Detect which cell encompasses the target text, then output its [X, Y] center coordinate. 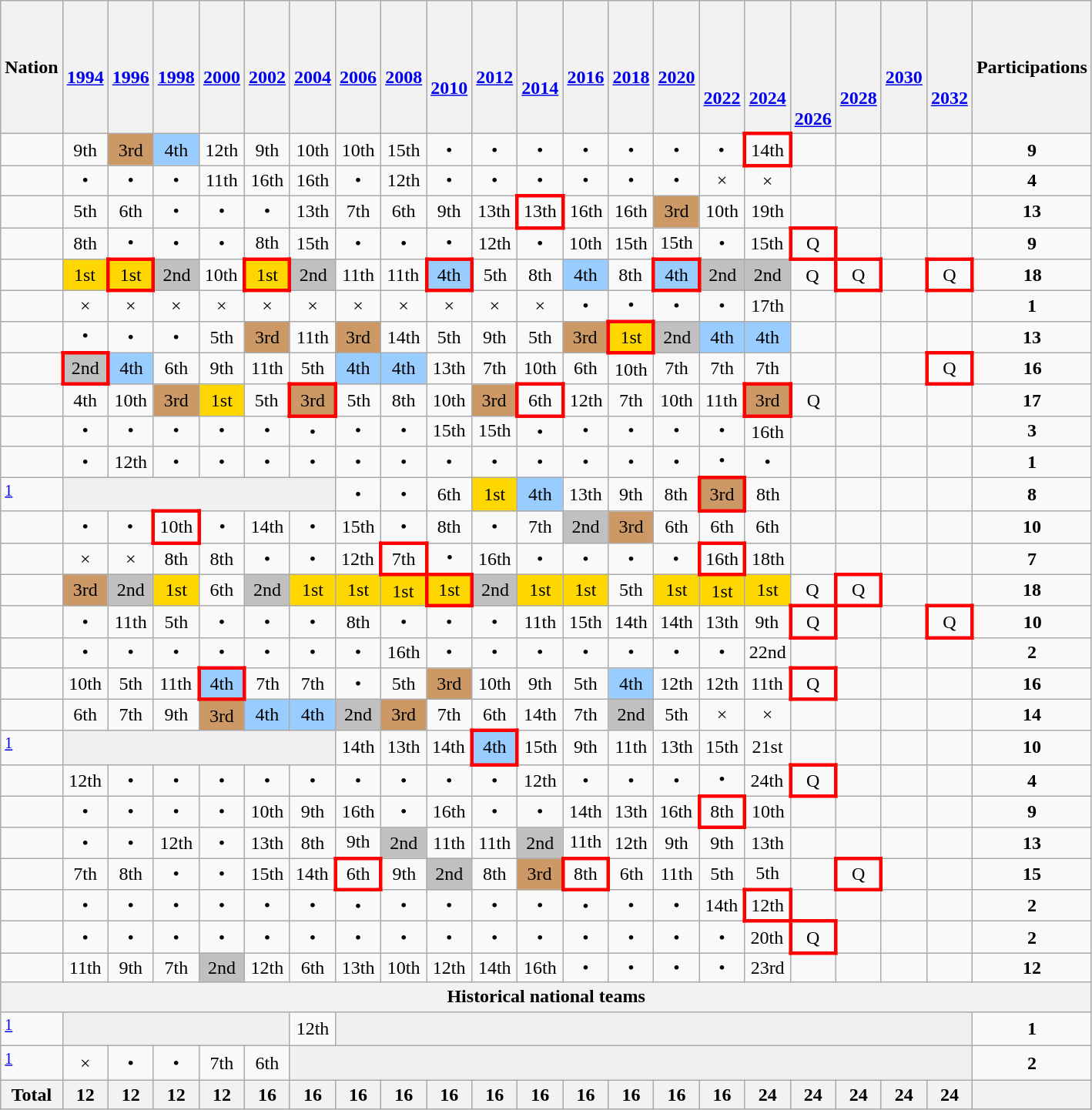
20th [767, 938]
2002 [266, 68]
2024 [767, 68]
2016 [585, 68]
21st [767, 747]
2022 [722, 68]
1994 [85, 68]
24th [767, 781]
17th [767, 306]
Historical national teams [547, 997]
19th [767, 211]
2010 [450, 68]
15 [1032, 874]
2014 [541, 68]
2026 [813, 68]
8 [1032, 494]
2020 [676, 68]
Total [32, 1095]
Nation [32, 68]
3 [1032, 431]
2028 [858, 68]
2006 [359, 68]
17 [1032, 400]
1998 [176, 68]
2018 [631, 68]
18th [767, 559]
14 [1032, 715]
1996 [131, 68]
2000 [222, 68]
7 [1032, 559]
2008 [404, 68]
2032 [949, 68]
2004 [313, 68]
23rd [767, 968]
2030 [904, 68]
2012 [494, 68]
22nd [767, 653]
Participations [1032, 68]
